Detect which cell encompasses the target text, then output its [X, Y] center coordinate. 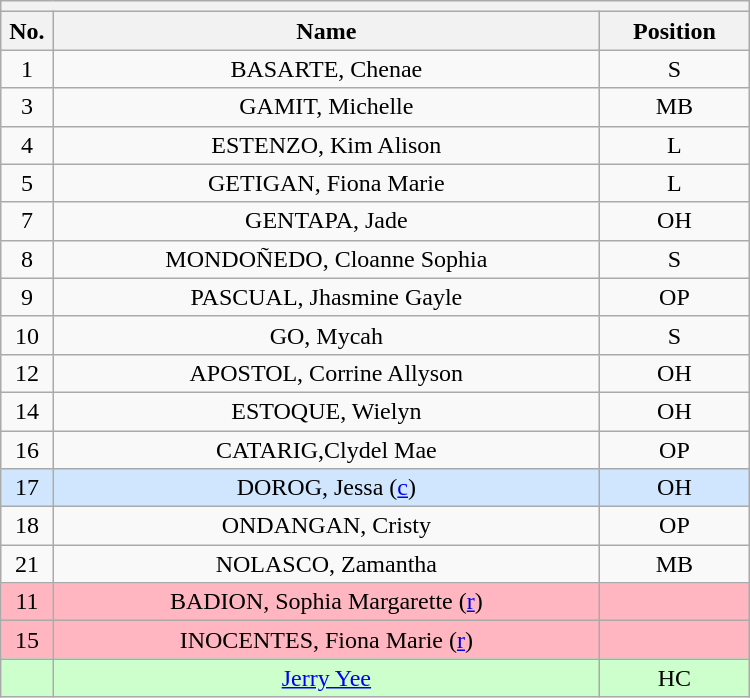
16 [27, 449]
12 [27, 373]
PASCUAL, Jhasmine Gayle [326, 297]
5 [27, 183]
14 [27, 411]
BASARTE, Chenae [326, 69]
8 [27, 259]
NOLASCO, Zamantha [326, 564]
GETIGAN, Fiona Marie [326, 183]
GO, Mycah [326, 335]
4 [27, 145]
11 [27, 602]
INOCENTES, Fiona Marie (r) [326, 640]
No. [27, 31]
HC [675, 678]
9 [27, 297]
ESTOQUE, Wielyn [326, 411]
Jerry Yee [326, 678]
18 [27, 526]
BADION, Sophia Margarette (r) [326, 602]
APOSTOL, Corrine Allyson [326, 373]
GAMIT, Michelle [326, 107]
CATARIG,Clydel Mae [326, 449]
7 [27, 221]
3 [27, 107]
15 [27, 640]
ONDANGAN, Cristy [326, 526]
Position [675, 31]
MONDOÑEDO, Cloanne Sophia [326, 259]
17 [27, 488]
21 [27, 564]
GENTAPA, Jade [326, 221]
ESTENZO, Kim Alison [326, 145]
Name [326, 31]
1 [27, 69]
10 [27, 335]
DOROG, Jessa (c) [326, 488]
